Provide the (X, Y) coordinate of the cell's center where the given text is located.  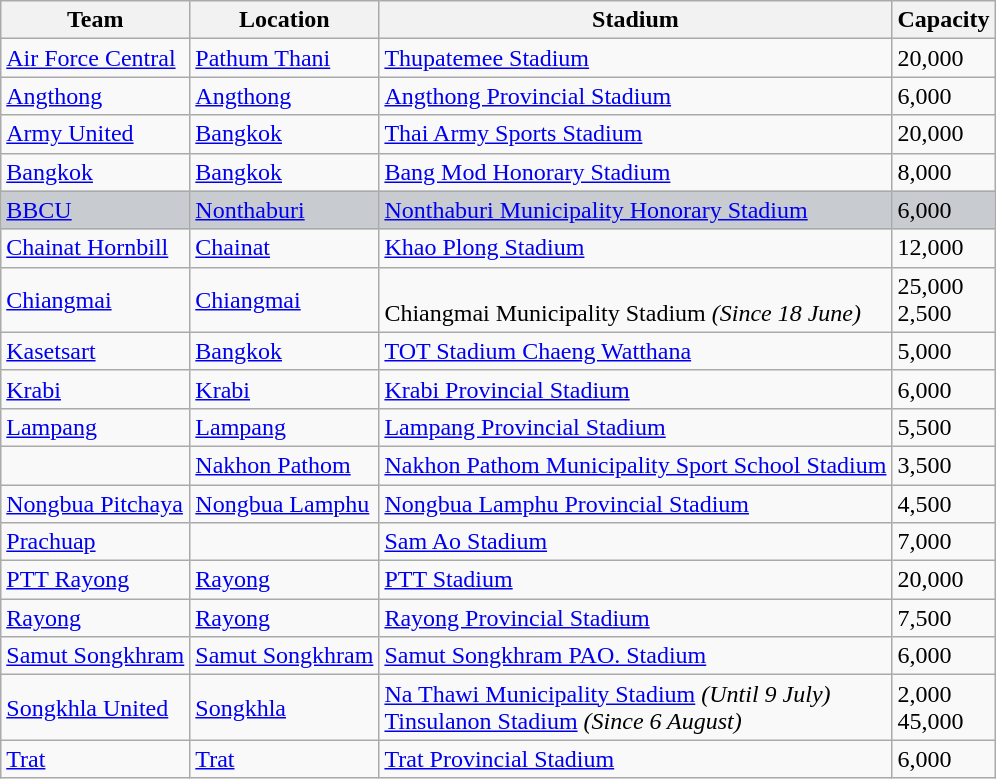
PTT Rayong (96, 580)
Nonthaburi Municipality Honorary Stadium (636, 210)
Thai Army Sports Stadium (636, 134)
Nongbua Lamphu Provincial Stadium (636, 503)
Kasetsart (96, 351)
Prachuap (96, 542)
Thupatemee Stadium (636, 58)
Songkhla United (96, 708)
Nakhon Pathom (284, 465)
8,000 (944, 172)
Nakhon Pathom Municipality Sport School Stadium (636, 465)
Nongbua Lamphu (284, 503)
Chiangmai Municipality Stadium (Since 18 June) (636, 300)
Na Thawi Municipality Stadium (Until 9 July)Tinsulanon Stadium (Since 6 August) (636, 708)
7,000 (944, 542)
PTT Stadium (636, 580)
Army United (96, 134)
Team (96, 20)
Samut Songkhram PAO. Stadium (636, 656)
Trat Provincial Stadium (636, 759)
Krabi Provincial Stadium (636, 389)
Sam Ao Stadium (636, 542)
Khao Plong Stadium (636, 248)
Nongbua Pitchaya (96, 503)
25,0002,500 (944, 300)
Chainat (284, 248)
2,00045,000 (944, 708)
Angthong Provincial Stadium (636, 96)
4,500 (944, 503)
Rayong Provincial Stadium (636, 618)
Chainat Hornbill (96, 248)
12,000 (944, 248)
5,000 (944, 351)
7,500 (944, 618)
Stadium (636, 20)
Nonthaburi (284, 210)
Songkhla (284, 708)
Location (284, 20)
TOT Stadium Chaeng Watthana (636, 351)
Bang Mod Honorary Stadium (636, 172)
Pathum Thani (284, 58)
5,500 (944, 427)
Lampang Provincial Stadium (636, 427)
Capacity (944, 20)
3,500 (944, 465)
BBCU (96, 210)
Air Force Central (96, 58)
